Find where the given text appears and provide that cell's center as [X, Y] coordinate. 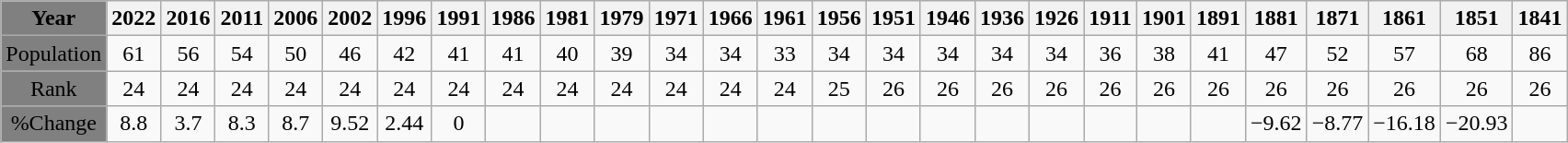
−16.18 [1404, 124]
1841 [1540, 18]
1946 [948, 18]
8.8 [134, 124]
1966 [731, 18]
42 [405, 54]
2016 [188, 18]
1979 [622, 18]
86 [1540, 54]
2.44 [405, 124]
68 [1476, 54]
50 [296, 54]
%Change [53, 124]
9.52 [350, 124]
56 [188, 54]
−9.62 [1277, 124]
39 [622, 54]
1961 [784, 18]
−8.77 [1338, 124]
1956 [839, 18]
1871 [1338, 18]
2006 [296, 18]
0 [458, 124]
1936 [1003, 18]
Year [53, 18]
−20.93 [1476, 124]
Population [53, 54]
8.7 [296, 124]
33 [784, 54]
1996 [405, 18]
2011 [242, 18]
1861 [1404, 18]
38 [1163, 54]
52 [1338, 54]
1951 [893, 18]
46 [350, 54]
3.7 [188, 124]
1991 [458, 18]
1981 [567, 18]
1891 [1218, 18]
54 [242, 54]
40 [567, 54]
1986 [513, 18]
36 [1111, 54]
2002 [350, 18]
2022 [134, 18]
1851 [1476, 18]
1926 [1056, 18]
1911 [1111, 18]
25 [839, 89]
Rank [53, 89]
1971 [675, 18]
8.3 [242, 124]
47 [1277, 54]
1901 [1163, 18]
57 [1404, 54]
1881 [1277, 18]
61 [134, 54]
